Find where the given text appears and provide that cell's center as (X, Y) coordinate. 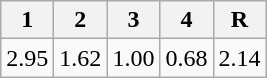
1 (28, 20)
1.62 (80, 58)
2.14 (240, 58)
1.00 (134, 58)
R (240, 20)
0.68 (186, 58)
3 (134, 20)
2.95 (28, 58)
2 (80, 20)
4 (186, 20)
